Search for the cell housing the specified text and yield its (X, Y) center coordinate. 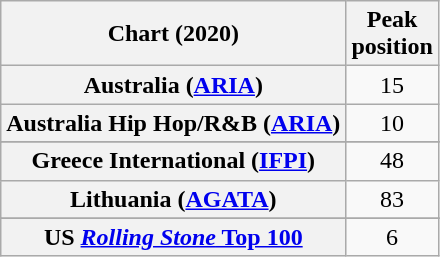
6 (392, 237)
48 (392, 161)
US Rolling Stone Top 100 (174, 237)
Australia Hip Hop/R&B (ARIA) (174, 123)
Lithuania (AGATA) (174, 199)
Peakposition (392, 34)
Australia (ARIA) (174, 85)
Chart (2020) (174, 34)
83 (392, 199)
Greece International (IFPI) (174, 161)
15 (392, 85)
10 (392, 123)
